Determine the (x, y) coordinate at the center of the cell enclosing the given text.  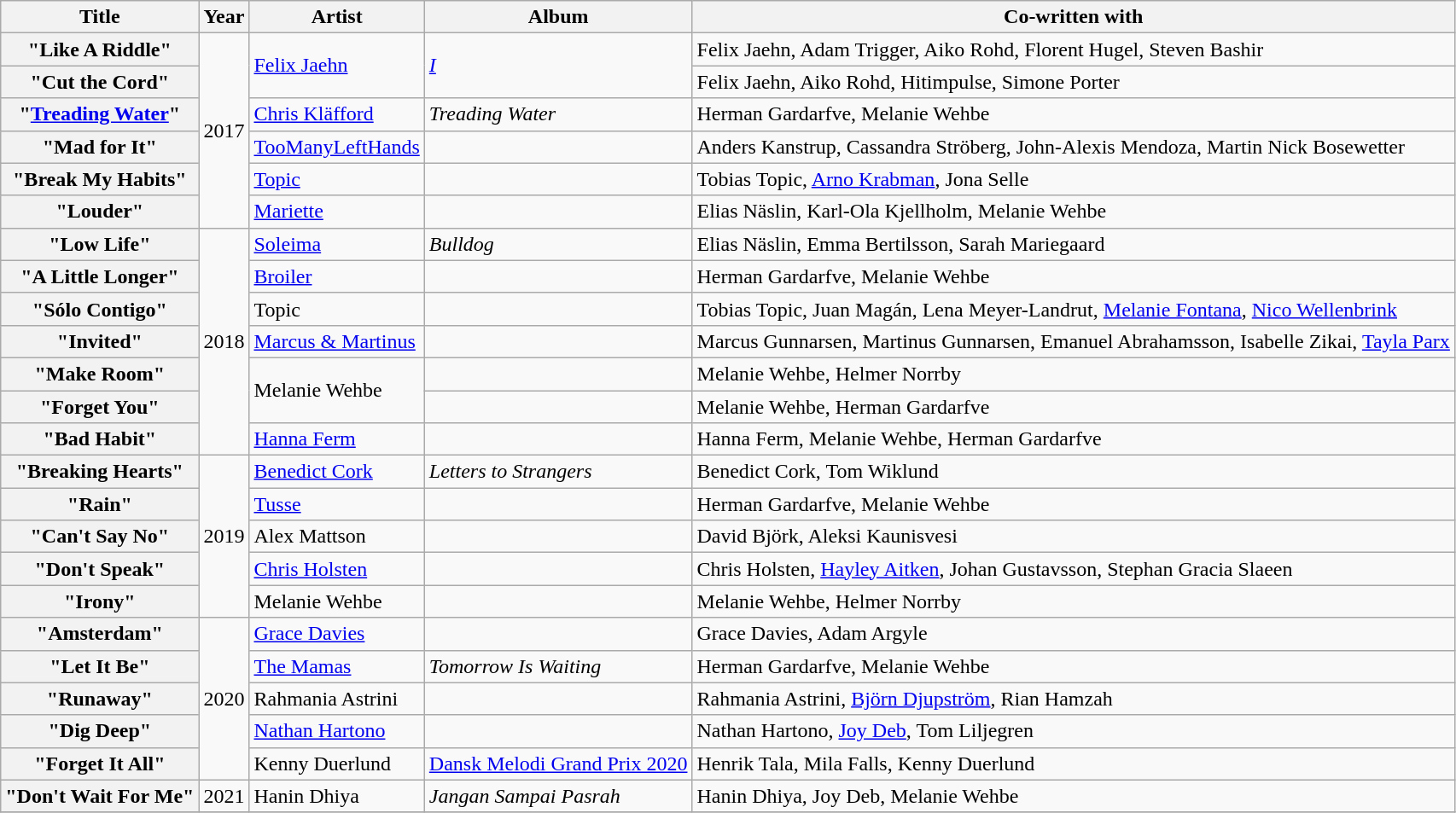
I (558, 66)
"Don't Wait For Me" (100, 796)
Rahmania Astrini, Björn Djupström, Rian Hamzah (1074, 699)
Benedict Cork, Tom Wiklund (1074, 472)
Co-written with (1074, 17)
"Bad Habit" (100, 439)
"Treading Water" (100, 114)
Tobias Topic, Juan Magán, Lena Meyer-Landrut, Melanie Fontana, Nico Wellenbrink (1074, 309)
Chris Holsten, Hayley Aitken, Johan Gustavsson, Stephan Gracia Slaeen (1074, 569)
"Forget It All" (100, 764)
"Breaking Hearts" (100, 472)
Hanna Ferm, Melanie Wehbe, Herman Gardarfve (1074, 439)
Tobias Topic, Arno Krabman, Jona Selle (1074, 179)
"Break My Habits" (100, 179)
Benedict Cork (336, 472)
Marcus Gunnarsen, Martinus Gunnarsen, Emanuel Abrahamsson, Isabelle Zikai, Tayla Parx (1074, 341)
Melanie Wehbe, Herman Gardarfve (1074, 407)
Felix Jaehn, Adam Trigger, Aiko Rohd, Florent Hugel, Steven Bashir (1074, 49)
Elias Näslin, Karl-Ola Kjellholm, Melanie Wehbe (1074, 212)
Grace Davies (336, 634)
2021 (224, 796)
"Make Room" (100, 374)
"Let It Be" (100, 666)
Tusse (336, 504)
"Amsterdam" (100, 634)
Chris Kläfford (336, 114)
Bulldog (558, 244)
"Invited" (100, 341)
2020 (224, 699)
"Irony" (100, 601)
The Mamas (336, 666)
Kenny Duerlund (336, 764)
Title (100, 17)
Jangan Sampai Pasrah (558, 796)
Artist (336, 17)
Broiler (336, 276)
David Björk, Aleksi Kaunisvesi (1074, 537)
"Like A Riddle" (100, 49)
"Rain" (100, 504)
"Louder" (100, 212)
"Dig Deep" (100, 731)
Marcus & Martinus (336, 341)
Hanna Ferm (336, 439)
TooManyLeftHands (336, 147)
Henrik Tala, Mila Falls, Kenny Duerlund (1074, 764)
Nathan Hartono, Joy Deb, Tom Liljegren (1074, 731)
2019 (224, 537)
Rahmania Astrini (336, 699)
"Mad for It" (100, 147)
Album (558, 17)
Chris Holsten (336, 569)
2018 (224, 341)
Felix Jaehn, Aiko Rohd, Hitimpulse, Simone Porter (1074, 82)
Nathan Hartono (336, 731)
"Low Life" (100, 244)
Hanin Dhiya, Joy Deb, Melanie Wehbe (1074, 796)
Anders Kanstrup, Cassandra Ströberg, John-Alexis Mendoza, Martin Nick Bosewetter (1074, 147)
"Sólo Contigo" (100, 309)
Felix Jaehn (336, 66)
Mariette (336, 212)
Alex Mattson (336, 537)
"Don't Speak" (100, 569)
Grace Davies, Adam Argyle (1074, 634)
Year (224, 17)
Hanin Dhiya (336, 796)
Letters to Strangers (558, 472)
Soleima (336, 244)
"Forget You" (100, 407)
"A Little Longer" (100, 276)
Treading Water (558, 114)
"Runaway" (100, 699)
"Cut the Cord" (100, 82)
2017 (224, 131)
Tomorrow Is Waiting (558, 666)
"Can't Say No" (100, 537)
Dansk Melodi Grand Prix 2020 (558, 764)
Elias Näslin, Emma Bertilsson, Sarah Mariegaard (1074, 244)
